Search for the cell housing the specified text and yield its [X, Y] center coordinate. 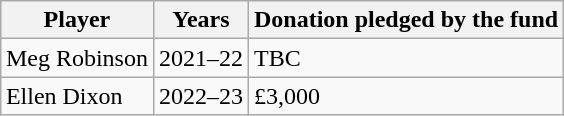
Donation pledged by the fund [406, 20]
2021–22 [200, 58]
Years [200, 20]
2022–23 [200, 96]
Meg Robinson [76, 58]
Ellen Dixon [76, 96]
£3,000 [406, 96]
TBC [406, 58]
Player [76, 20]
